Return [x, y] of the center of cell containing provided text 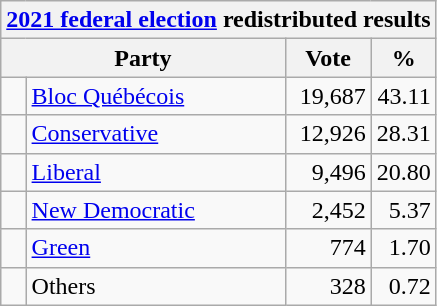
1.70 [404, 248]
20.80 [404, 172]
2021 federal election redistributed results [218, 20]
Bloc Québécois [156, 96]
9,496 [328, 172]
28.31 [404, 134]
12,926 [328, 134]
Party [143, 58]
2,452 [328, 210]
0.72 [404, 286]
Green [156, 248]
Others [156, 286]
Vote [328, 58]
328 [328, 286]
% [404, 58]
5.37 [404, 210]
Liberal [156, 172]
774 [328, 248]
New Democratic [156, 210]
Conservative [156, 134]
19,687 [328, 96]
43.11 [404, 96]
